Identify which cell holds the provided text, then report its (x, y) central coordinate. 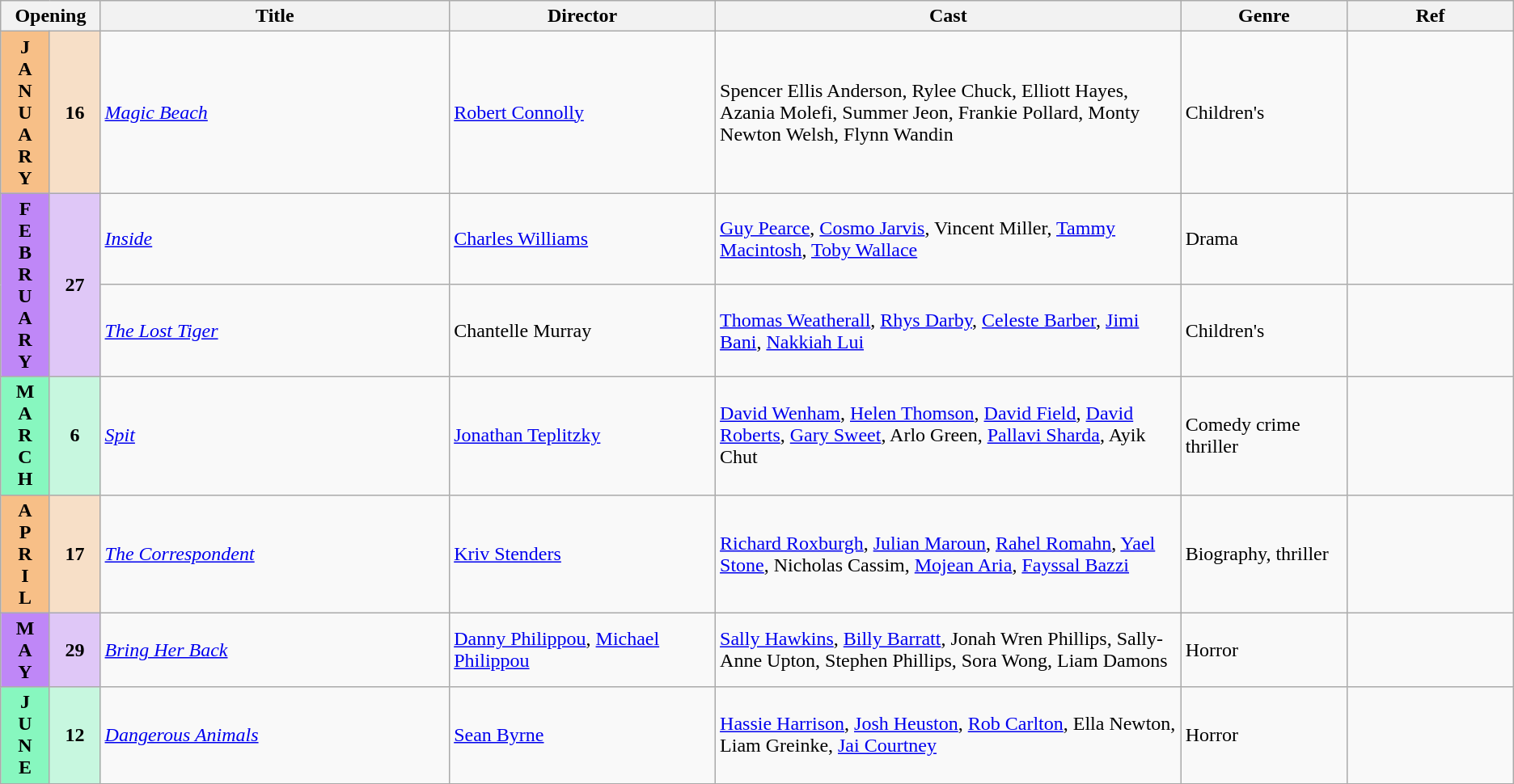
JANUARY (25, 112)
Bring Her Back (275, 650)
16 (74, 112)
Biography, thriller (1264, 554)
Robert Connolly (582, 112)
Spit (275, 436)
Hassie Harrison, Josh Heuston, Rob Carlton, Ella Newton, Liam Greinke, Jai Courtney (949, 736)
Genre (1264, 16)
Spencer Ellis Anderson, Rylee Chuck, Elliott Hayes, Azania Molefi, Summer Jeon, Frankie Pollard, Monty Newton Welsh, Flynn Wandin (949, 112)
Title (275, 16)
27 (74, 285)
FEBRUARY (25, 285)
Ref (1431, 16)
David Wenham, Helen Thomson, David Field, David Roberts, Gary Sweet, Arlo Green, Pallavi Sharda, Ayik Chut (949, 436)
Drama (1264, 239)
Director (582, 16)
Cast (949, 16)
17 (74, 554)
Magic Beach (275, 112)
Dangerous Animals (275, 736)
JUNE (25, 736)
Opening (50, 16)
Sean Byrne (582, 736)
Comedy crime thriller (1264, 436)
APRIL (25, 554)
Richard Roxburgh, Julian Maroun, Rahel Romahn, Yael Stone, Nicholas Cassim, Mojean Aria, Fayssal Bazzi (949, 554)
Inside (275, 239)
12 (74, 736)
The Lost Tiger (275, 331)
Danny Philippou, Michael Philippou (582, 650)
Sally Hawkins, Billy Barratt, Jonah Wren Phillips, Sally-Anne Upton, Stephen Phillips, Sora Wong, Liam Damons (949, 650)
29 (74, 650)
Thomas Weatherall, Rhys Darby, Celeste Barber, Jimi Bani, Nakkiah Lui (949, 331)
Jonathan Teplitzky (582, 436)
Kriv Stenders (582, 554)
Guy Pearce, Cosmo Jarvis, Vincent Miller, Tammy Macintosh, Toby Wallace (949, 239)
Charles Williams (582, 239)
MAY (25, 650)
The Correspondent (275, 554)
6 (74, 436)
MARCH (25, 436)
Chantelle Murray (582, 331)
